Detect which cell encompasses the target text, then output its [x, y] center coordinate. 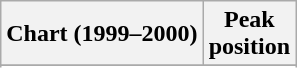
Chart (1999–2000) [102, 34]
Peakposition [249, 34]
